Pinpoint the cell where the given text exists, returning its (X, Y) midpoint coordinate. 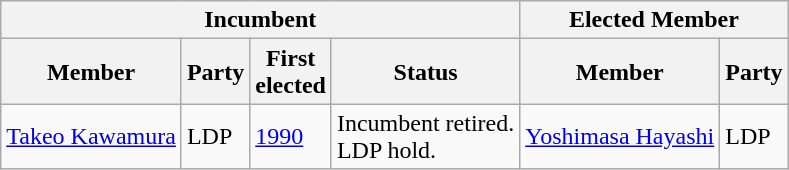
Takeo Kawamura (92, 136)
Elected Member (654, 20)
1990 (291, 136)
Incumbent retired.LDP hold. (425, 136)
Incumbent (260, 20)
Yoshimasa Hayashi (620, 136)
Status (425, 72)
Firstelected (291, 72)
